From the cell containing the given text, extract its center point as (X, Y) coordinate. 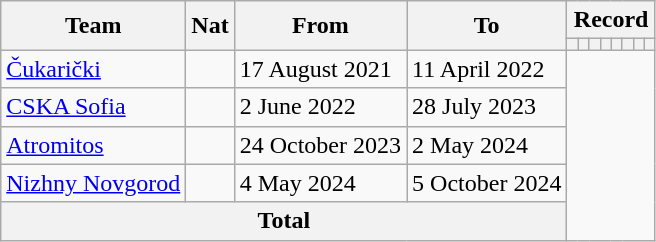
Nat (210, 26)
4 May 2024 (320, 183)
24 October 2023 (320, 145)
Čukarički (94, 69)
CSKA Sofia (94, 107)
From (320, 26)
To (487, 26)
Team (94, 26)
5 October 2024 (487, 183)
Nizhny Novgorod (94, 183)
28 July 2023 (487, 107)
17 August 2021 (320, 69)
2 May 2024 (487, 145)
Record (611, 20)
Atromitos (94, 145)
Total (284, 221)
11 April 2022 (487, 69)
2 June 2022 (320, 107)
